Find where the given text appears and provide that cell's center as (X, Y) coordinate. 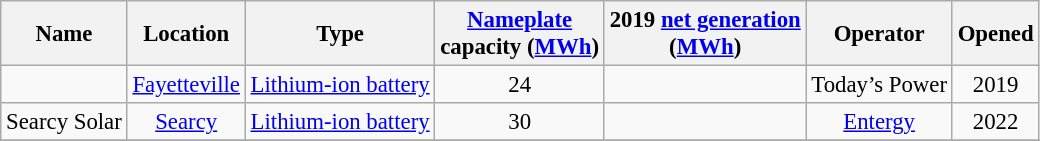
30 (520, 122)
Operator (879, 34)
2019 (996, 85)
Today’s Power (879, 85)
Type (340, 34)
24 (520, 85)
Entergy (879, 122)
2019 net generation (MWh) (705, 34)
Opened (996, 34)
Searcy (186, 122)
Location (186, 34)
2022 (996, 122)
Fayetteville (186, 85)
Name (64, 34)
Nameplatecapacity (MWh) (520, 34)
Searcy Solar (64, 122)
